Capture the cell that displays the provided text and extract its (X, Y) central coordinate. 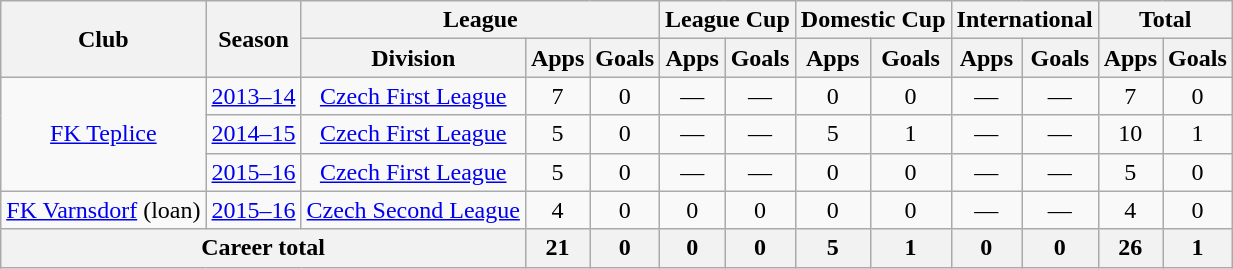
Czech Second League (413, 210)
Total (1165, 20)
2014–15 (254, 134)
League Cup (728, 20)
21 (557, 248)
FK Teplice (104, 134)
Season (254, 39)
2013–14 (254, 96)
FK Varnsdorf (loan) (104, 210)
Club (104, 39)
League (480, 20)
Career total (264, 248)
Division (413, 58)
10 (1130, 134)
26 (1130, 248)
International (1024, 20)
Domestic Cup (873, 20)
